Pinpoint the cell where the given text exists, returning its [X, Y] midpoint coordinate. 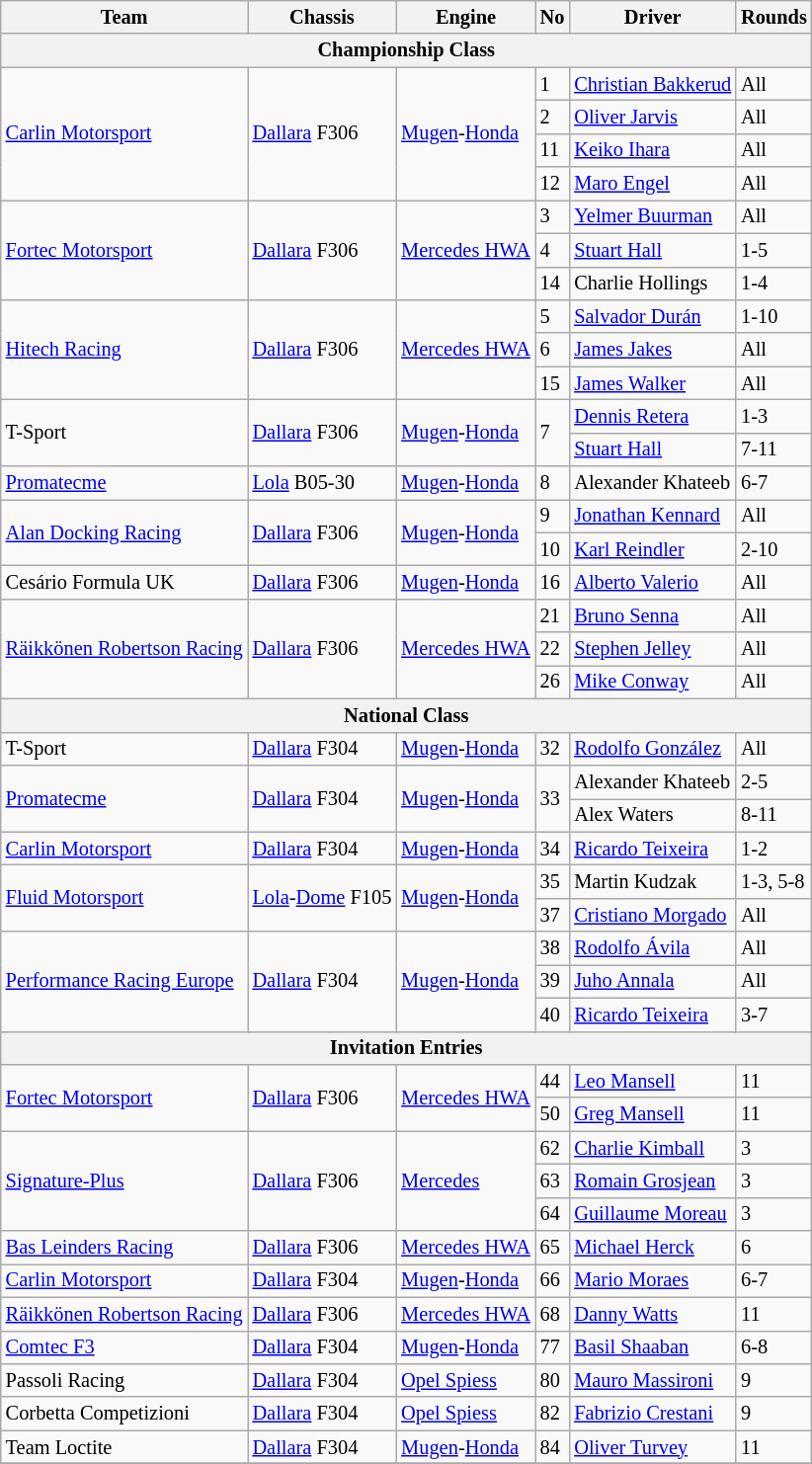
44 [553, 1081]
32 [553, 749]
15 [553, 383]
National Class [407, 715]
Salvador Durán [652, 316]
Martin Kudzak [652, 881]
1 [553, 84]
James Jakes [652, 350]
Invitation Entries [407, 1048]
Cristiano Morgado [652, 915]
Basil Shaaban [652, 1347]
64 [553, 1214]
10 [553, 549]
Passoli Racing [124, 1380]
39 [553, 981]
8-11 [774, 815]
Cesário Formula UK [124, 582]
16 [553, 582]
Michael Herck [652, 1248]
Fabrizio Crestani [652, 1414]
Team [124, 17]
Greg Mansell [652, 1114]
Fluid Motorsport [124, 897]
80 [553, 1380]
Romain Grosjean [652, 1180]
Juho Annala [652, 981]
Guillaume Moreau [652, 1214]
Comtec F3 [124, 1347]
40 [553, 1015]
Charlie Hollings [652, 284]
63 [553, 1180]
34 [553, 849]
Leo Mansell [652, 1081]
1-3 [774, 416]
38 [553, 948]
84 [553, 1447]
Karl Reindler [652, 549]
66 [553, 1280]
2-5 [774, 781]
Oliver Jarvis [652, 117]
50 [553, 1114]
22 [553, 649]
Lola B05-30 [322, 483]
Dennis Retera [652, 416]
26 [553, 682]
65 [553, 1248]
Rodolfo Ávila [652, 948]
5 [553, 316]
62 [553, 1148]
Lola-Dome F105 [322, 897]
Alberto Valerio [652, 582]
6-8 [774, 1347]
2 [553, 117]
Rounds [774, 17]
Driver [652, 17]
3-7 [774, 1015]
37 [553, 915]
82 [553, 1414]
Alex Waters [652, 815]
33 [553, 798]
12 [553, 184]
Bas Leinders Racing [124, 1248]
Mercedes [465, 1181]
No [553, 17]
2-10 [774, 549]
1-5 [774, 250]
James Walker [652, 383]
8 [553, 483]
Chassis [322, 17]
Team Loctite [124, 1447]
Christian Bakkerud [652, 84]
Corbetta Competizioni [124, 1414]
1-3, 5-8 [774, 881]
35 [553, 881]
Danny Watts [652, 1314]
Performance Racing Europe [124, 982]
Bruno Senna [652, 615]
Rodolfo González [652, 749]
68 [553, 1314]
Alan Docking Racing [124, 531]
Charlie Kimball [652, 1148]
Mario Moraes [652, 1280]
1-2 [774, 849]
1-10 [774, 316]
7 [553, 433]
14 [553, 284]
Mauro Massironi [652, 1380]
Signature-Plus [124, 1181]
Maro Engel [652, 184]
Stephen Jelley [652, 649]
7-11 [774, 449]
Mike Conway [652, 682]
Yelmer Buurman [652, 216]
77 [553, 1347]
21 [553, 615]
4 [553, 250]
Jonathan Kennard [652, 516]
Hitech Racing [124, 350]
Championship Class [407, 50]
1-4 [774, 284]
Engine [465, 17]
Oliver Turvey [652, 1447]
Keiko Ihara [652, 150]
